Find where the given text appears and provide that cell's center as (x, y) coordinate. 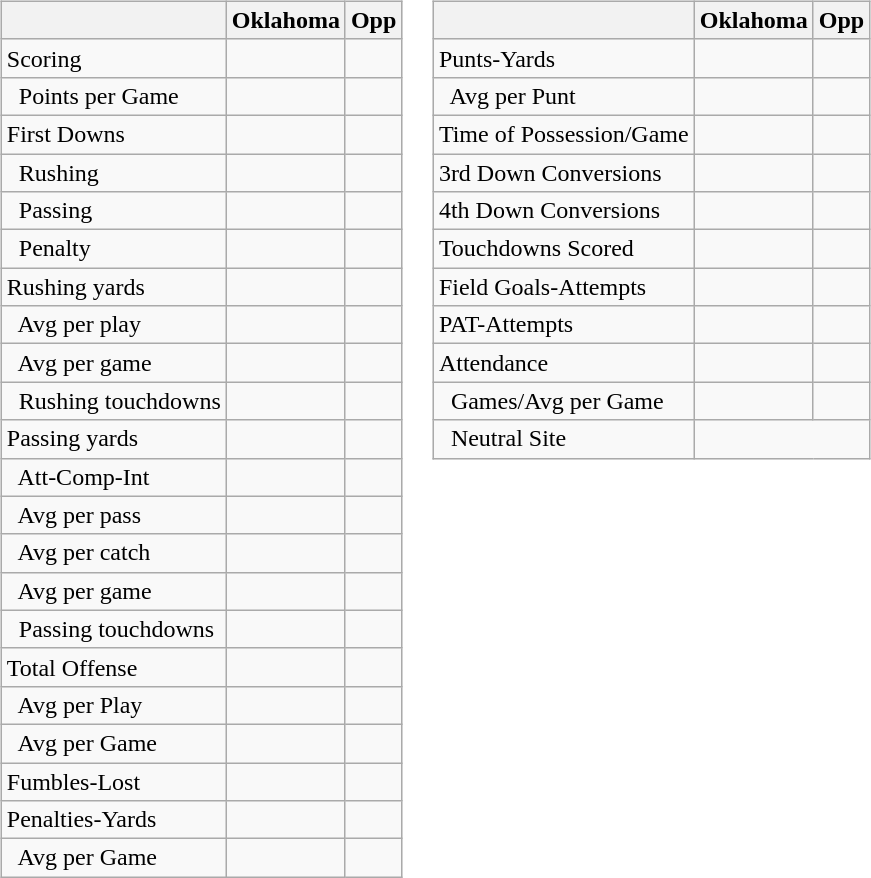
Games/Avg per Game (564, 401)
Penalties-Yards (114, 820)
3rd Down Conversions (564, 173)
Total Offense (114, 667)
Avg per Punt (564, 96)
Att-Comp-Int (114, 477)
Field Goals-Attempts (564, 287)
Avg per Play (114, 705)
Rushing (114, 173)
Avg per play (114, 325)
4th Down Conversions (564, 211)
Avg per pass (114, 515)
Passing (114, 211)
Rushing yards (114, 287)
Fumbles-Lost (114, 781)
Passing yards (114, 439)
Avg per catch (114, 553)
PAT-Attempts (564, 325)
Rushing touchdowns (114, 401)
Time of Possession/Game (564, 134)
Penalty (114, 249)
Attendance (564, 363)
Passing touchdowns (114, 629)
Punts-Yards (564, 58)
Neutral Site (564, 439)
Points per Game (114, 96)
First Downs (114, 134)
Touchdowns Scored (564, 249)
Scoring (114, 58)
